Locate the cell with the specified text and output its (X, Y) center coordinate. 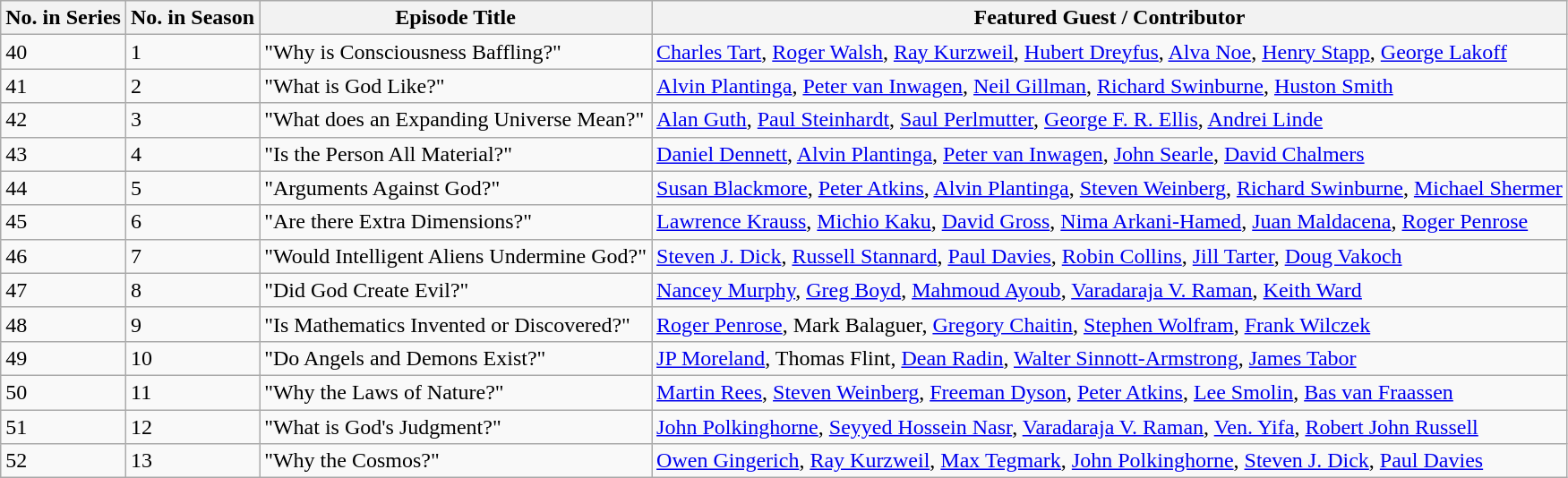
2 (192, 86)
51 (64, 427)
Owen Gingerich, Ray Kurzweil, Max Tegmark, John Polkinghorne, Steven J. Dick, Paul Davies (1110, 461)
Charles Tart, Roger Walsh, Ray Kurzweil, Hubert Dreyfus, Alva Noe, Henry Stapp, George Lakoff (1110, 52)
"Did God Create Evil?" (456, 290)
41 (64, 86)
42 (64, 120)
6 (192, 222)
"Why the Cosmos?" (456, 461)
John Polkinghorne, Seyyed Hossein Nasr, Varadaraja V. Raman, Ven. Yifa, Robert John Russell (1110, 427)
52 (64, 461)
Alan Guth, Paul Steinhardt, Saul Perlmutter, George F. R. Ellis, Andrei Linde (1110, 120)
Roger Penrose, Mark Balaguer, Gregory Chaitin, Stephen Wolfram, Frank Wilczek (1110, 324)
40 (64, 52)
"Do Angels and Demons Exist?" (456, 358)
"Is Mathematics Invented or Discovered?" (456, 324)
Alvin Plantinga, Peter van Inwagen, Neil Gillman, Richard Swinburne, Huston Smith (1110, 86)
47 (64, 290)
"Arguments Against God?" (456, 188)
10 (192, 358)
Daniel Dennett, Alvin Plantinga, Peter van Inwagen, John Searle, David Chalmers (1110, 154)
50 (64, 392)
11 (192, 392)
Nancey Murphy, Greg Boyd, Mahmoud Ayoub, Varadaraja V. Raman, Keith Ward (1110, 290)
43 (64, 154)
49 (64, 358)
"Why the Laws of Nature?" (456, 392)
44 (64, 188)
No. in Series (64, 18)
"Would Intelligent Aliens Undermine God?" (456, 256)
13 (192, 461)
Featured Guest / Contributor (1110, 18)
"What is God Like?" (456, 86)
"What does an Expanding Universe Mean?" (456, 120)
3 (192, 120)
JP Moreland, Thomas Flint, Dean Radin, Walter Sinnott-Armstrong, James Tabor (1110, 358)
"Are there Extra Dimensions?" (456, 222)
"Why is Consciousness Baffling?" (456, 52)
"Is the Person All Material?" (456, 154)
Steven J. Dick, Russell Stannard, Paul Davies, Robin Collins, Jill Tarter, Doug Vakoch (1110, 256)
4 (192, 154)
Episode Title (456, 18)
46 (64, 256)
48 (64, 324)
9 (192, 324)
Susan Blackmore, Peter Atkins, Alvin Plantinga, Steven Weinberg, Richard Swinburne, Michael Shermer (1110, 188)
Lawrence Krauss, Michio Kaku, David Gross, Nima Arkani-Hamed, Juan Maldacena, Roger Penrose (1110, 222)
45 (64, 222)
"What is God's Judgment?" (456, 427)
7 (192, 256)
1 (192, 52)
12 (192, 427)
5 (192, 188)
8 (192, 290)
Martin Rees, Steven Weinberg, Freeman Dyson, Peter Atkins, Lee Smolin, Bas van Fraassen (1110, 392)
No. in Season (192, 18)
